From the cell containing the given text, extract its center point as (X, Y) coordinate. 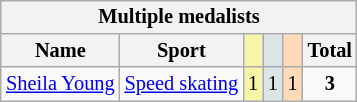
3 (330, 84)
Speed skating (182, 84)
Total (330, 51)
Sheila Young (60, 84)
Name (60, 51)
Multiple medalists (179, 17)
Sport (182, 51)
